Locate the cell with the specified text and output its [x, y] center coordinate. 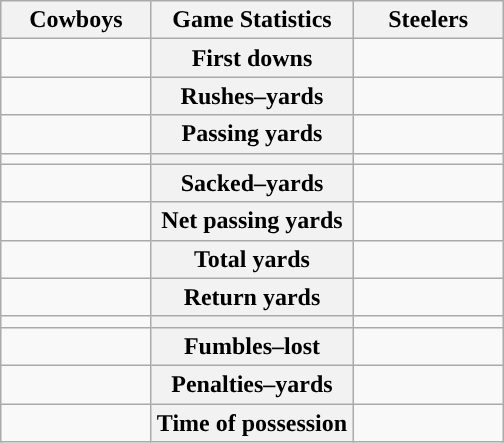
Sacked–yards [252, 183]
Penalties–yards [252, 384]
Return yards [252, 297]
Net passing yards [252, 221]
First downs [252, 58]
Cowboys [76, 20]
Fumbles–lost [252, 346]
Rushes–yards [252, 96]
Time of possession [252, 423]
Game Statistics [252, 20]
Steelers [428, 20]
Passing yards [252, 134]
Total yards [252, 259]
